Identify which cell holds the provided text, then report its [x, y] central coordinate. 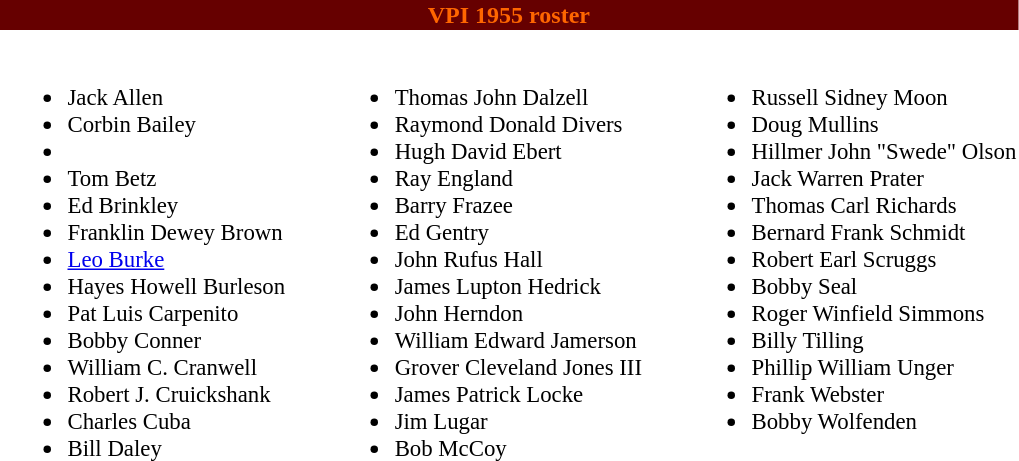
VPI 1955 roster [509, 15]
